Determine the [x, y] coordinate at the center of the cell enclosing the given text.  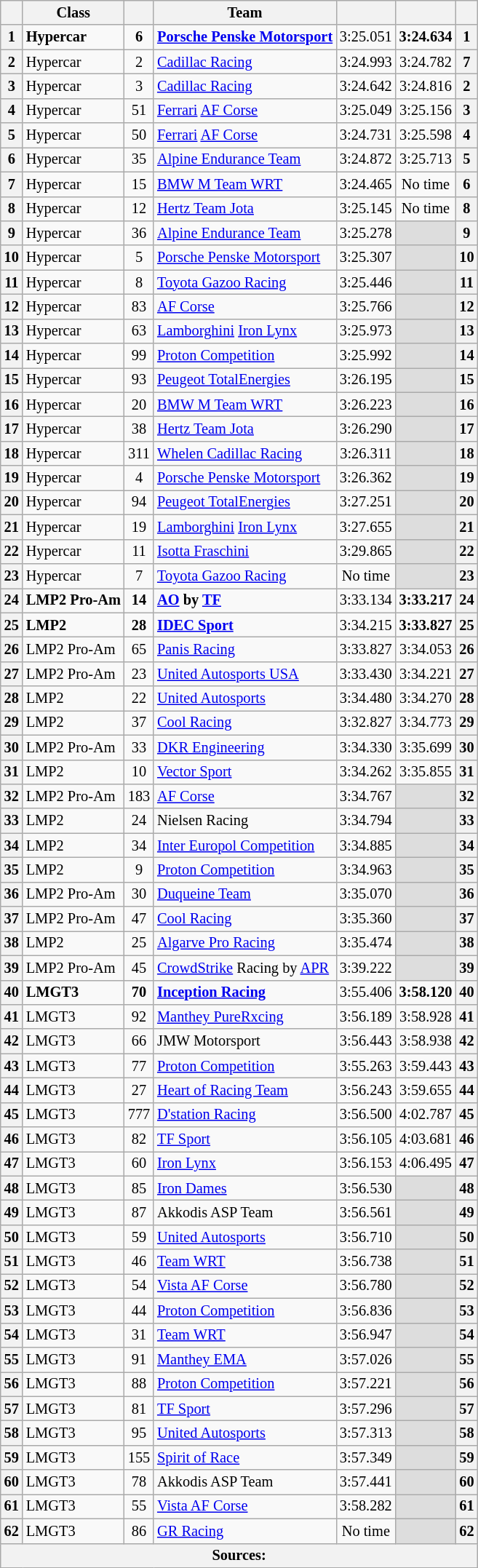
3:35.360 [366, 919]
3:57.313 [366, 1433]
3:35.699 [426, 747]
Inter Europol Competition [244, 845]
3:39.222 [366, 968]
3:35.070 [366, 894]
3:24.872 [366, 159]
3:56.561 [366, 1213]
3:25.156 [426, 111]
4:03.681 [426, 1139]
CrowdStrike Racing by APR [244, 968]
3:34.215 [366, 625]
Sources: [239, 1556]
311 [139, 453]
3:25.992 [366, 356]
IDEC Sport [244, 625]
3:24.993 [366, 62]
3:25.973 [366, 331]
3:29.865 [366, 552]
3:26.362 [366, 478]
3:56.530 [366, 1188]
3:56.189 [366, 1016]
Panis Racing [244, 649]
3:34.885 [366, 845]
3:33.134 [366, 600]
3:24.816 [426, 86]
3:56.105 [366, 1139]
3:24.465 [366, 184]
4:06.495 [426, 1163]
3:55.406 [366, 992]
Duqueine Team [244, 894]
70 [139, 992]
3:56.710 [366, 1237]
87 [139, 1213]
Isotta Fraschini [244, 552]
3:34.270 [426, 699]
Vector Sport [244, 772]
77 [139, 1066]
3:34.330 [366, 747]
JMW Motorsport [244, 1041]
3:24.782 [426, 62]
Algarve Pro Racing [244, 943]
65 [139, 649]
Nielsen Racing [244, 821]
3:57.026 [366, 1359]
3:25.278 [366, 233]
3:34.773 [426, 723]
3:35.474 [366, 943]
3:35.855 [426, 772]
3:34.262 [366, 772]
92 [139, 1016]
3:26.223 [366, 405]
D'station Racing [244, 1115]
3:56.153 [366, 1163]
3:34.053 [426, 649]
85 [139, 1188]
Iron Dames [244, 1188]
88 [139, 1384]
3:32.827 [366, 723]
3:33.217 [426, 600]
3:59.655 [426, 1090]
Team [244, 12]
3:24.634 [426, 37]
3:55.263 [366, 1066]
3:59.443 [426, 1066]
3:56.836 [366, 1310]
Iron Lynx [244, 1163]
86 [139, 1531]
3:56.738 [366, 1262]
183 [139, 796]
93 [139, 380]
3:27.251 [366, 502]
3:34.480 [366, 699]
3:24.642 [366, 86]
3:34.794 [366, 821]
3:58.282 [366, 1506]
3:25.766 [366, 306]
63 [139, 331]
3:58.938 [426, 1041]
Manthey EMA [244, 1359]
3:57.296 [366, 1409]
3:34.963 [366, 869]
82 [139, 1139]
66 [139, 1041]
3:56.443 [366, 1041]
3:56.780 [366, 1286]
3:58.928 [426, 1016]
3:33.430 [366, 674]
3:26.311 [366, 453]
3:56.947 [366, 1335]
Manthey PureRxcing [244, 1016]
94 [139, 502]
3:56.500 [366, 1115]
3:25.145 [366, 209]
DKR Engineering [244, 747]
3:25.713 [426, 159]
Spirit of Race [244, 1457]
4:02.787 [426, 1115]
3:25.307 [366, 258]
155 [139, 1457]
3:58.120 [426, 992]
3:57.441 [366, 1482]
Class [73, 12]
3:25.446 [366, 282]
GR Racing [244, 1531]
3:57.349 [366, 1457]
95 [139, 1433]
3:56.243 [366, 1090]
3:24.731 [366, 135]
3:57.221 [366, 1384]
3:25.049 [366, 111]
91 [139, 1359]
3:25.598 [426, 135]
Heart of Racing Team [244, 1090]
99 [139, 356]
United Autosports USA [244, 674]
Inception Racing [244, 992]
83 [139, 306]
78 [139, 1482]
3:34.767 [366, 796]
777 [139, 1115]
3:26.195 [366, 380]
3:27.655 [366, 527]
Whelen Cadillac Racing [244, 453]
AO by TF [244, 600]
3:25.051 [366, 37]
3:26.290 [366, 429]
3:34.221 [426, 674]
81 [139, 1409]
